For the text-containing cell, return its midpoint in [x, y] coordinate format. 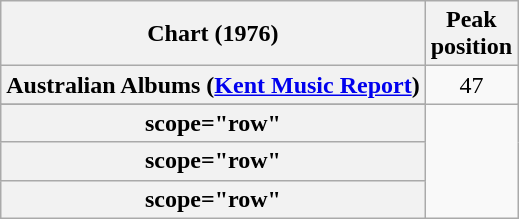
Australian Albums (Kent Music Report) [213, 85]
Peakposition [471, 34]
47 [471, 85]
Chart (1976) [213, 34]
